Scan for the cell matching the given text and deliver its (X, Y) coordinate at center. 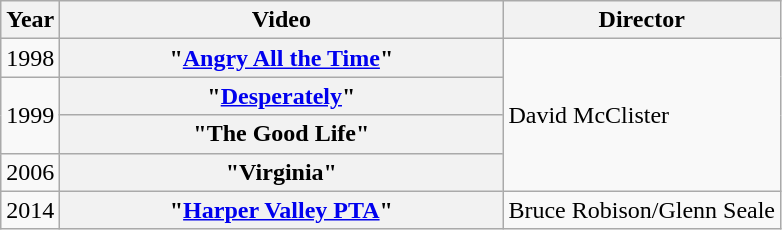
Video (282, 20)
1998 (30, 58)
1999 (30, 115)
Year (30, 20)
"The Good Life" (282, 134)
2014 (30, 210)
"Angry All the Time" (282, 58)
Director (642, 20)
"Harper Valley PTA" (282, 210)
Bruce Robison/Glenn Seale (642, 210)
"Desperately" (282, 96)
David McClister (642, 115)
"Virginia" (282, 172)
2006 (30, 172)
